Provide the [X, Y] coordinate of the cell's center where the given text is located.  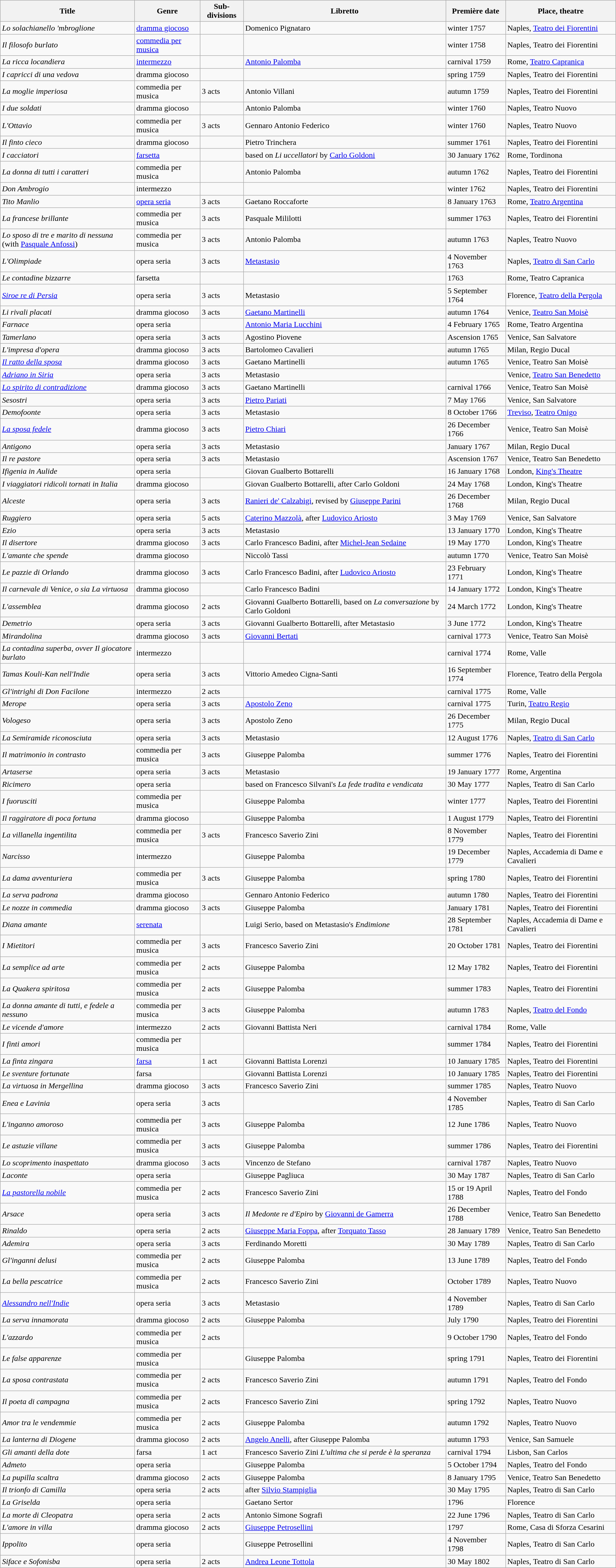
Le pazzie di Orlando [67, 572]
Le astuzie villane [67, 1146]
Lo scoprimento inaspettato [67, 1163]
Le contadine bizzarre [67, 278]
Gaetano Roccaforte [345, 201]
I due soldati [67, 108]
Demofoonte [67, 412]
autumn 1759 [476, 92]
Laconte [67, 1175]
Merope [67, 704]
30 May 1787 [476, 1175]
Il filosofo burlato [67, 45]
L'Olimpiade [67, 261]
I Mietitori [67, 945]
8 January 1763 [476, 201]
I capricci di una vedova [67, 74]
La serva padrona [67, 895]
La sposa contrastata [67, 1380]
Niccolò Tassi [345, 555]
Lisbon, San Carlos [561, 1452]
Giovanni Gualberto Bottarelli, after Metastasio [345, 623]
Siroe re di Persia [67, 295]
Caterino Mazzolà, after Ludovico Ariosto [345, 518]
La Quakera spiritosa [67, 989]
5 acts [222, 518]
Le sventure fortunate [67, 1074]
Antonio Villani [345, 92]
19 May 1770 [476, 543]
12 June 1786 [476, 1125]
Ippolito [67, 1545]
carnival 1794 [476, 1452]
autumn 1792 [476, 1423]
13 January 1770 [476, 530]
Il raggiratore di poca fortuna [67, 818]
14 January 1772 [476, 589]
La dama avventuriera [67, 878]
La serva innamorata [67, 1320]
Rome, Casa di Sforza Cesarini [561, 1528]
autumn 1770 [476, 555]
Pasquale Mililotti [345, 219]
carnival 1766 [476, 387]
summer 1786 [476, 1146]
La semplice ad arte [67, 967]
Sub­divisions [222, 11]
summer 1785 [476, 1086]
Ferdinando Moretti [345, 1243]
Carlo Francesco Badini, after Ludovico Ariosto [345, 572]
12 August 1776 [476, 738]
autumn 1791 [476, 1380]
L'assemblea [67, 606]
22 June 1796 [476, 1515]
Angelo Anelli, after Giuseppe Palomba [345, 1440]
Ricimero [67, 784]
L'amore in villa [67, 1528]
spring 1780 [476, 878]
Il Medonte re d'Epiro by Giovanni de Gamerra [345, 1213]
26 December 1775 [476, 721]
19 December 1779 [476, 857]
1763 [476, 278]
La Semiramide riconosciuta [67, 738]
Giovan Gualberto Bottarelli, after Carlo Goldoni [345, 484]
3 June 1772 [476, 623]
8 November 1779 [476, 835]
La donna di tutti i caratteri [67, 172]
July 1790 [476, 1320]
Gli amanti della dote [67, 1452]
L'amante che spende [67, 555]
autumn 1763 [476, 240]
autumn 1793 [476, 1440]
I fuorusciti [67, 801]
Rinaldo [67, 1231]
Ruggiero [67, 518]
Il disertore [67, 543]
Giuseppe Pagliuca [345, 1175]
Lo spirito di contradizione [67, 387]
30 January 1762 [476, 155]
Carlo Francesco Badini, after Michel-Jean Sedaine [345, 543]
Ascension 1767 [476, 459]
Antonio Maria Lucchini [345, 325]
26 December 1788 [476, 1213]
La bella pescatrice [67, 1282]
13 June 1789 [476, 1260]
Ifigenia in Aulide [67, 471]
Agostino Piovene [345, 337]
Li rivali placati [67, 312]
La villanella ingentilita [67, 835]
4 November 1789 [476, 1303]
Le nozze in commedia [67, 907]
carnival 1787 [476, 1163]
Antonio Simone Sografi [345, 1515]
Andrea Leone Tottola [345, 1561]
Pietro Trinchera [345, 142]
summer 1763 [476, 219]
La francese brillante [67, 219]
Artaserse [67, 772]
24 March 1772 [476, 606]
Il carnevale di Venice, o sia La virtuosa [67, 589]
autumn 1783 [476, 1010]
Treviso, Teatro Onigo [561, 412]
winter 1777 [476, 801]
Arsace [67, 1213]
spring 1759 [476, 74]
winter 1762 [476, 189]
La pupilla scaltra [67, 1477]
Il re pastore [67, 459]
1796 [476, 1502]
Ranieri de' Calzabigi, revised by Giuseppe Parini [345, 501]
Giuseppe Maria Foppa, after Torquato Tasso [345, 1231]
Pietro Pariati [345, 400]
Place, theatre [561, 11]
26 December 1768 [476, 501]
carnival 1773 [476, 636]
La virtuosa in Mergellina [67, 1086]
5 September 1764 [476, 295]
19 January 1777 [476, 772]
1 August 1779 [476, 818]
30 May 1777 [476, 784]
summer 1783 [476, 989]
carnival 1784 [476, 1027]
3 May 1769 [476, 518]
summer 1784 [476, 1044]
Sesostri [67, 400]
Il ratto della sposa [67, 362]
La sposa fedele [67, 429]
Alceste [67, 501]
autumn 1780 [476, 895]
Tito Manlio [67, 201]
La moglie imperiosa [67, 92]
Tamas Kouli-Kan nell'Indie [67, 674]
Le vicende d'amore [67, 1027]
Gl'inganni delusi [67, 1260]
Giovanni Gualberto Bottarelli, based on La conversazione by Carlo Goldoni [345, 606]
autumn 1762 [476, 172]
L'impresa d'opera [67, 350]
12 May 1782 [476, 967]
Diana amante [67, 924]
Narcisso [67, 857]
carnival 1759 [476, 62]
Domenico Pignataro [345, 28]
Bartolomeo Cavalieri [345, 350]
8 January 1795 [476, 1477]
Pietro Chiari [345, 429]
Florence [561, 1502]
La ricca locandiera [67, 62]
La contadina superba, ovver Il giocatore burlato [67, 652]
spring 1792 [476, 1401]
La morte di Cleopatra [67, 1515]
Ademira [67, 1243]
4 February 1765 [476, 325]
I finti amori [67, 1044]
winter 1758 [476, 45]
Giovan Gualberto Bottarelli [345, 471]
based on Francesco Silvani's La fede tradita e vendicata [345, 784]
summer 1761 [476, 142]
1797 [476, 1528]
I viaggiatori ridicoli tornati in Italia [67, 484]
16 January 1768 [476, 471]
Il finto cieco [67, 142]
26 December 1766 [476, 429]
spring 1791 [476, 1358]
La Griselda [67, 1502]
Tamerlano [67, 337]
Adriano in Siria [67, 375]
Admeto [67, 1465]
October 1789 [476, 1282]
La lanterna di Diogene [67, 1440]
based on Li uccellatori by Carlo Goldoni [345, 155]
Enea e Lavinia [67, 1103]
Vincenzo de Stefano [345, 1163]
Il trionfo di Camilla [67, 1490]
serenata [167, 924]
L'inganno amoroso [67, 1125]
January 1781 [476, 907]
4 November 1763 [476, 261]
Luigi Serio, based on Metastasio's Endimione [345, 924]
Siface e Sofonisba [67, 1561]
Rome, Tordinona [561, 155]
Vittorio Amedeo Cigna-Santi [345, 674]
16 September 1774 [476, 674]
4 November 1785 [476, 1103]
Gl'intrighi di Don Facilone [67, 691]
carnival 1774 [476, 652]
15 or 19 April 1788 [476, 1192]
La donna amante di tutti, e fedele a nessuno [67, 1010]
28 September 1781 [476, 924]
Mirandolina [67, 636]
Rome, Argentina [561, 772]
Première date [476, 11]
Ascension 1765 [476, 337]
January 1767 [476, 446]
Turin, Teatro Regio [561, 704]
Lo solachianello 'mbroglione [67, 28]
Amor tra le vendemmie [67, 1423]
Antigono [67, 446]
5 October 1794 [476, 1465]
28 January 1789 [476, 1231]
I cacciatori [67, 155]
Farnace [67, 325]
Francesco Saverio Zini L'ultima che si perde è la speranza [345, 1452]
L'Ottavio [67, 125]
30 May 1802 [476, 1561]
L'azzardo [67, 1337]
8 October 1766 [476, 412]
La pastorella nobile [67, 1192]
after Silvio Stampiglia [345, 1490]
Don Ambrogio [67, 189]
Venice, San Samuele [561, 1440]
winter 1757 [476, 28]
Le false apparenze [67, 1358]
Il matrimonio in contrasto [67, 755]
7 May 1766 [476, 400]
4 November 1798 [476, 1545]
Giovanni Bertati [345, 636]
Lo sposo di tre e marito di nessuna(with Pasquale Anfossi) [67, 240]
Genre [167, 11]
20 October 1781 [476, 945]
30 May 1795 [476, 1490]
Gaetano Sertor [345, 1502]
autumn 1764 [476, 312]
23 February 1771 [476, 572]
Title [67, 11]
Ezio [67, 530]
Demetrio [67, 623]
summer 1776 [476, 755]
Libretto [345, 11]
9 October 1790 [476, 1337]
30 May 1789 [476, 1243]
Carlo Francesco Badini [345, 589]
La finta zingara [67, 1061]
Alessandro nell'Indie [67, 1303]
Vologeso [67, 721]
Il poeta di campagna [67, 1401]
24 May 1768 [476, 484]
Giovanni Battista Neri [345, 1027]
